Locate the cell with the specified text and output its (X, Y) center coordinate. 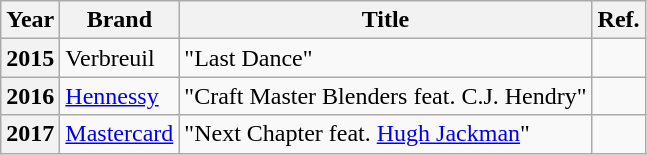
Ref. (618, 20)
"Last Dance" (386, 58)
Hennessy (120, 96)
Verbreuil (120, 58)
2016 (30, 96)
Title (386, 20)
"Craft Master Blenders feat. C.J. Hendry" (386, 96)
2017 (30, 134)
Year (30, 20)
"Next Chapter feat. Hugh Jackman" (386, 134)
Mastercard (120, 134)
Brand (120, 20)
2015 (30, 58)
